Search for the cell housing the specified text and yield its (x, y) center coordinate. 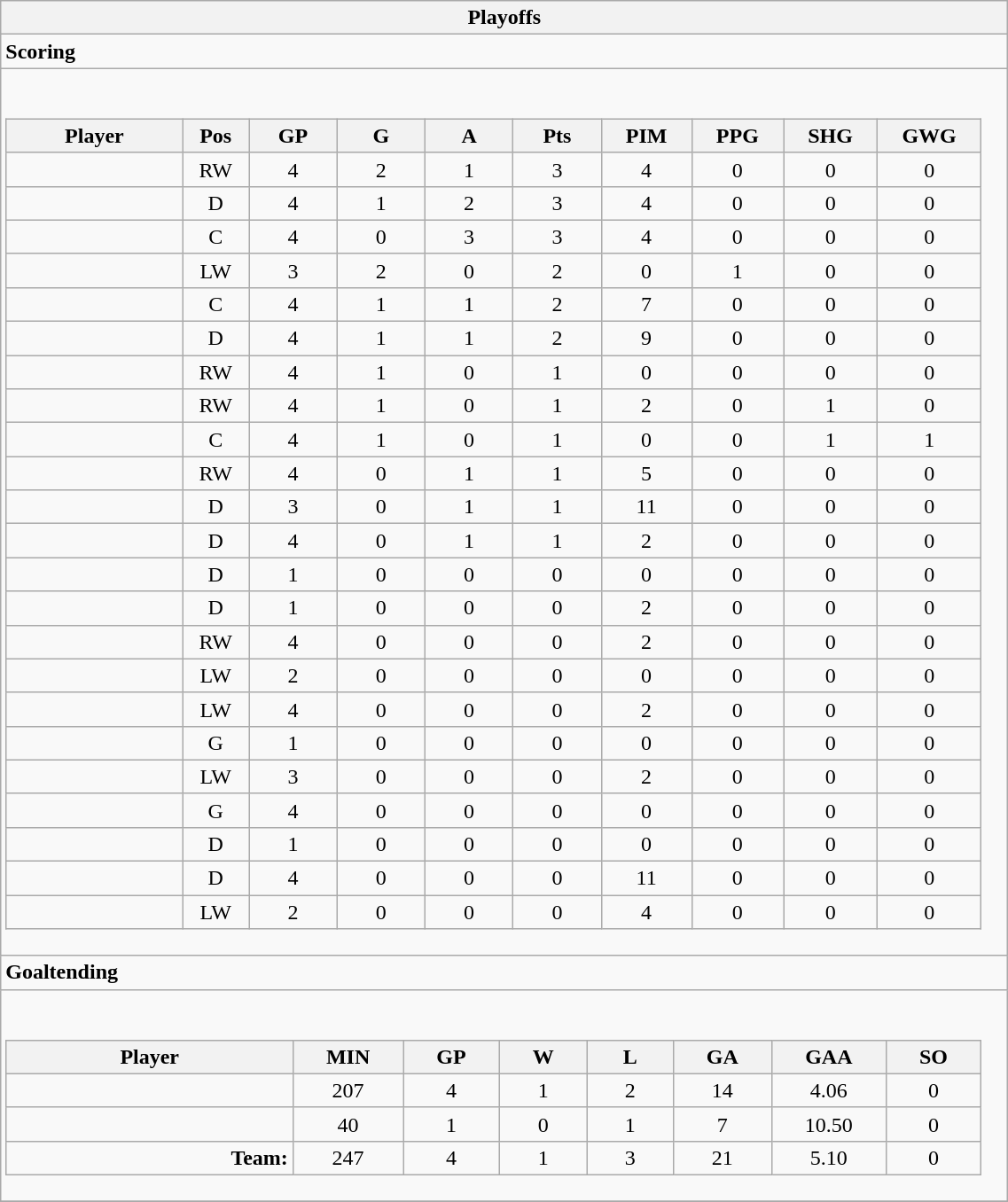
Team: (149, 1158)
9 (646, 339)
5 (646, 473)
14 (722, 1090)
SHG (831, 136)
207 (348, 1090)
Scoring (504, 51)
PIM (646, 136)
5.10 (828, 1158)
PPG (738, 136)
40 (348, 1124)
GAA (828, 1057)
247 (348, 1158)
SO (933, 1057)
GA (722, 1057)
W (543, 1057)
Goaltending (504, 972)
21 (722, 1158)
Playoffs (504, 18)
MIN (348, 1057)
GWG (929, 136)
Pts (557, 136)
Pos (216, 136)
4.06 (828, 1090)
10.50 (828, 1124)
A (468, 136)
Player MIN GP W L GA GAA SO 207 4 1 2 14 4.06 0 40 1 0 1 7 10.50 0 Team: 247 4 1 3 21 5.10 0 (504, 1096)
L (629, 1057)
